Return the [X, Y] coordinate for the center point of the cell that contains the specified text.  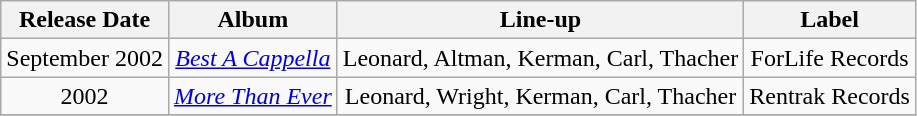
Label [830, 20]
Best A Cappella [252, 58]
Line-up [540, 20]
More Than Ever [252, 96]
Rentrak Records [830, 96]
September 2002 [85, 58]
Release Date [85, 20]
Album [252, 20]
ForLife Records [830, 58]
Leonard, Altman, Kerman, Carl, Thacher [540, 58]
2002 [85, 96]
Leonard, Wright, Kerman, Carl, Thacher [540, 96]
